Identify which cell holds the provided text, then report its (x, y) central coordinate. 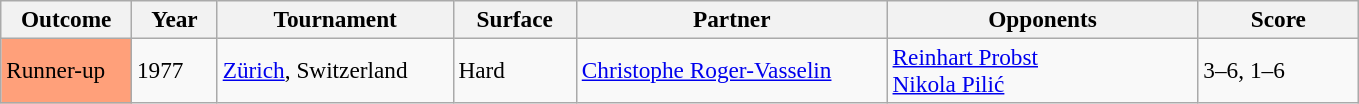
Opponents (1042, 19)
3–6, 1–6 (1278, 70)
Year (175, 19)
Partner (732, 19)
Outcome (66, 19)
Score (1278, 19)
Christophe Roger-Vasselin (732, 70)
Hard (514, 70)
Runner-up (66, 70)
Zürich, Switzerland (335, 70)
Surface (514, 19)
Tournament (335, 19)
1977 (175, 70)
Reinhart Probst Nikola Pilić (1042, 70)
